Pinpoint the cell where the given text exists, returning its [X, Y] midpoint coordinate. 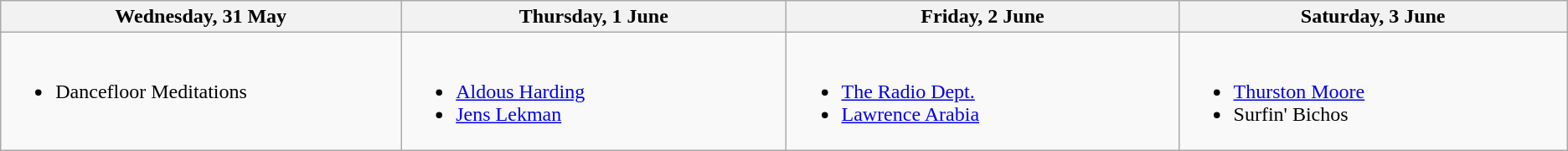
Thurston MooreSurfin' Bichos [1373, 91]
Friday, 2 June [983, 17]
Wednesday, 31 May [201, 17]
Dancefloor Meditations [201, 91]
The Radio Dept.Lawrence Arabia [983, 91]
Aldous HardingJens Lekman [594, 91]
Saturday, 3 June [1373, 17]
Thursday, 1 June [594, 17]
